Find where the given text appears and provide that cell's center as (X, Y) coordinate. 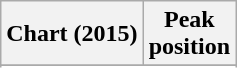
Peakposition (189, 34)
Chart (2015) (72, 34)
